Search for the cell housing the specified text and yield its (X, Y) center coordinate. 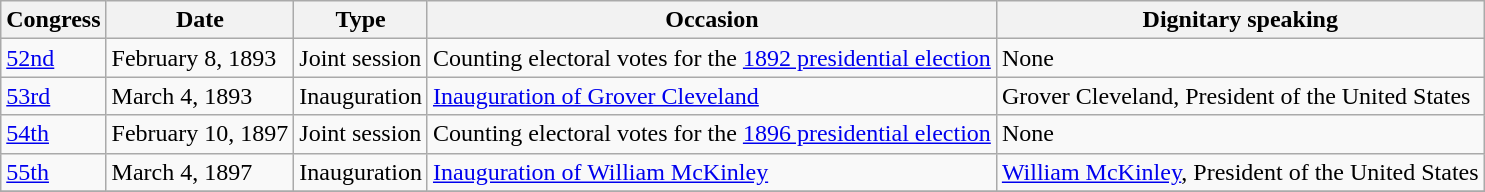
Counting electoral votes for the 1896 presidential election (712, 134)
Counting electoral votes for the 1892 presidential election (712, 58)
March 4, 1897 (200, 172)
Dignitary speaking (1240, 20)
March 4, 1893 (200, 96)
February 10, 1897 (200, 134)
Congress (54, 20)
Occasion (712, 20)
February 8, 1893 (200, 58)
55th (54, 172)
Inauguration of William McKinley (712, 172)
William McKinley, President of the United States (1240, 172)
53rd (54, 96)
54th (54, 134)
52nd (54, 58)
Grover Cleveland, President of the United States (1240, 96)
Type (361, 20)
Date (200, 20)
Inauguration of Grover Cleveland (712, 96)
